Return the (X, Y) coordinate for the center point of the cell that contains the specified text.  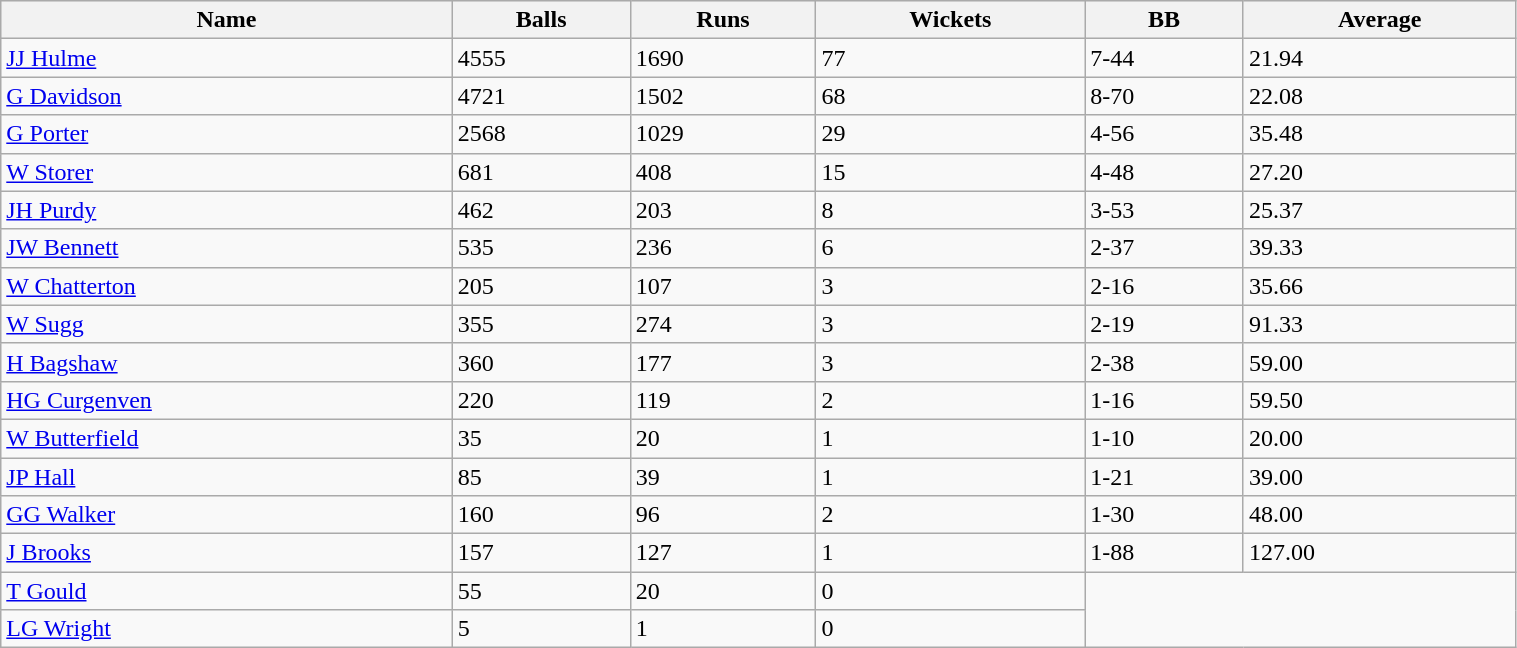
8-70 (1164, 96)
G Porter (226, 134)
4721 (541, 96)
JH Purdy (226, 210)
160 (541, 515)
205 (541, 286)
HG Curgenven (226, 400)
408 (723, 172)
1-88 (1164, 553)
G Davidson (226, 96)
4-48 (1164, 172)
2-19 (1164, 324)
4-56 (1164, 134)
2-38 (1164, 362)
2568 (541, 134)
2-16 (1164, 286)
39.00 (1380, 477)
JJ Hulme (226, 58)
68 (950, 96)
JP Hall (226, 477)
20.00 (1380, 438)
27.20 (1380, 172)
1-30 (1164, 515)
1-16 (1164, 400)
W Butterfield (226, 438)
6 (950, 248)
177 (723, 362)
119 (723, 400)
157 (541, 553)
Wickets (950, 20)
J Brooks (226, 553)
681 (541, 172)
29 (950, 134)
3-53 (1164, 210)
35.66 (1380, 286)
W Chatterton (226, 286)
91.33 (1380, 324)
355 (541, 324)
7-44 (1164, 58)
W Storer (226, 172)
22.08 (1380, 96)
GG Walker (226, 515)
1029 (723, 134)
55 (541, 591)
48.00 (1380, 515)
35.48 (1380, 134)
1-21 (1164, 477)
2-37 (1164, 248)
35 (541, 438)
39.33 (1380, 248)
96 (723, 515)
1690 (723, 58)
Name (226, 20)
Runs (723, 20)
W Sugg (226, 324)
T Gould (226, 591)
203 (723, 210)
Average (1380, 20)
JW Bennett (226, 248)
274 (723, 324)
127.00 (1380, 553)
Balls (541, 20)
85 (541, 477)
77 (950, 58)
BB (1164, 20)
236 (723, 248)
8 (950, 210)
25.37 (1380, 210)
59.50 (1380, 400)
21.94 (1380, 58)
360 (541, 362)
H Bagshaw (226, 362)
535 (541, 248)
220 (541, 400)
127 (723, 553)
462 (541, 210)
1502 (723, 96)
107 (723, 286)
39 (723, 477)
59.00 (1380, 362)
15 (950, 172)
LG Wright (226, 629)
4555 (541, 58)
1-10 (1164, 438)
5 (541, 629)
